Scan for the cell matching the given text and deliver its (x, y) coordinate at center. 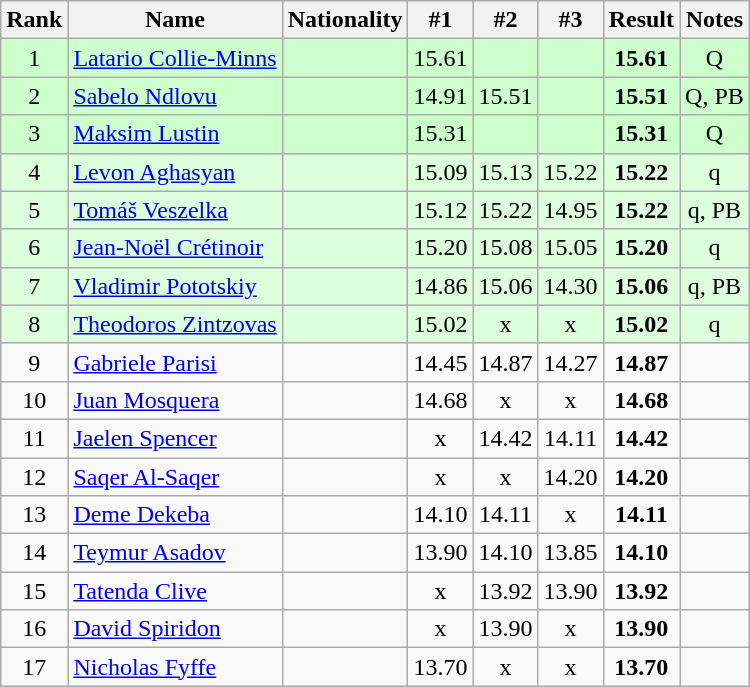
17 (34, 667)
15.05 (570, 248)
1 (34, 58)
3 (34, 134)
14 (34, 553)
Nicholas Fyffe (175, 667)
Q, PB (715, 96)
Name (175, 20)
15 (34, 591)
14.45 (440, 362)
Levon Aghasyan (175, 172)
#2 (506, 20)
2 (34, 96)
Gabriele Parisi (175, 362)
14.27 (570, 362)
6 (34, 248)
David Spiridon (175, 629)
Jaelen Spencer (175, 438)
15.09 (440, 172)
Vladimir Pototskiy (175, 286)
Deme Dekeba (175, 515)
Latario Collie-Minns (175, 58)
Notes (715, 20)
13.85 (570, 553)
Saqer Al-Saqer (175, 477)
15.08 (506, 248)
#1 (440, 20)
4 (34, 172)
Theodoros Zintzovas (175, 324)
15.13 (506, 172)
8 (34, 324)
10 (34, 400)
Maksim Lustin (175, 134)
5 (34, 210)
14.95 (570, 210)
Jean-Noël Crétinoir (175, 248)
11 (34, 438)
13 (34, 515)
15.12 (440, 210)
Tatenda Clive (175, 591)
16 (34, 629)
Sabelo Ndlovu (175, 96)
9 (34, 362)
Rank (34, 20)
Tomáš Veszelka (175, 210)
12 (34, 477)
14.91 (440, 96)
14.30 (570, 286)
Juan Mosquera (175, 400)
14.86 (440, 286)
#3 (570, 20)
Teymur Asadov (175, 553)
Result (641, 20)
Nationality (345, 20)
7 (34, 286)
